Return the [x, y] coordinate for the center point of the cell that contains the specified text.  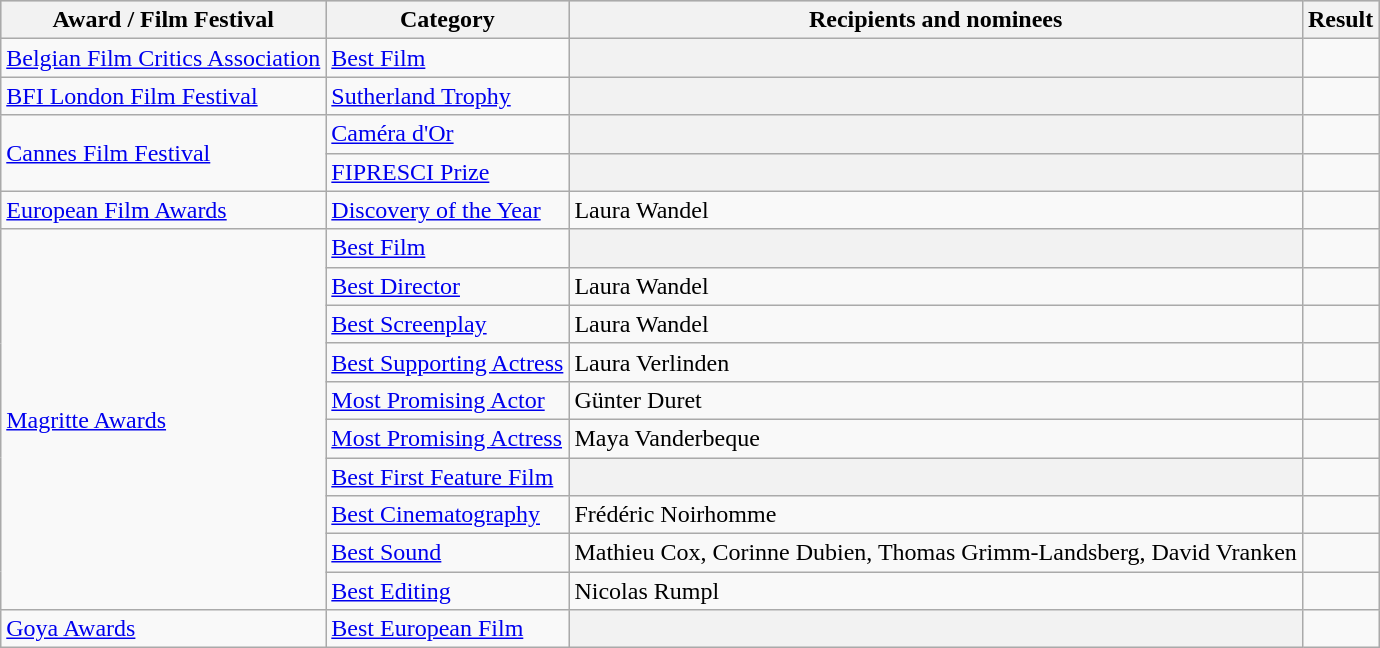
Award / Film Festival [164, 20]
Belgian Film Critics Association [164, 58]
Most Promising Actor [448, 400]
Magritte Awards [164, 420]
Best Sound [448, 553]
Nicolas Rumpl [936, 591]
Category [448, 20]
Laura Verlinden [936, 362]
European Film Awards [164, 210]
Sutherland Trophy [448, 96]
Goya Awards [164, 629]
Best Cinematography [448, 515]
Best Editing [448, 591]
Frédéric Noirhomme [936, 515]
Best Supporting Actress [448, 362]
FIPRESCI Prize [448, 172]
Best Director [448, 286]
Maya Vanderbeque [936, 438]
Best Screenplay [448, 324]
BFI London Film Festival [164, 96]
Best European Film [448, 629]
Discovery of the Year [448, 210]
Best First Feature Film [448, 477]
Cannes Film Festival [164, 153]
Recipients and nominees [936, 20]
Günter Duret [936, 400]
Result [1340, 20]
Mathieu Cox, Corinne Dubien, Thomas Grimm-Landsberg, David Vranken [936, 553]
Most Promising Actress [448, 438]
Caméra d'Or [448, 134]
